Return the (X, Y) coordinate for the center point of the cell that contains the specified text.  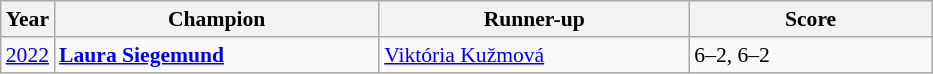
Champion (216, 19)
2022 (28, 55)
Year (28, 19)
Score (810, 19)
Viktória Kužmová (534, 55)
Runner-up (534, 19)
Laura Siegemund (216, 55)
6–2, 6–2 (810, 55)
